Locate the cell with the specified text and output its (X, Y) center coordinate. 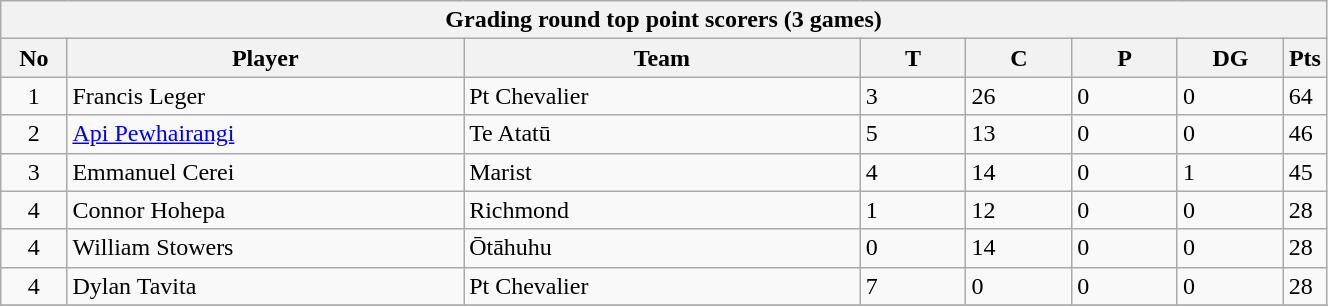
Api Pewhairangi (266, 134)
Team (662, 58)
Emmanuel Cerei (266, 172)
5 (913, 134)
64 (1304, 96)
DG (1230, 58)
46 (1304, 134)
Ōtāhuhu (662, 248)
C (1019, 58)
7 (913, 286)
Player (266, 58)
Marist (662, 172)
12 (1019, 210)
Richmond (662, 210)
Grading round top point scorers (3 games) (664, 20)
2 (34, 134)
P (1125, 58)
45 (1304, 172)
William Stowers (266, 248)
Pts (1304, 58)
Dylan Tavita (266, 286)
Te Atatū (662, 134)
T (913, 58)
13 (1019, 134)
Connor Hohepa (266, 210)
26 (1019, 96)
Francis Leger (266, 96)
No (34, 58)
